Output the (X, Y) coordinate of the center of the cell containing the given text.  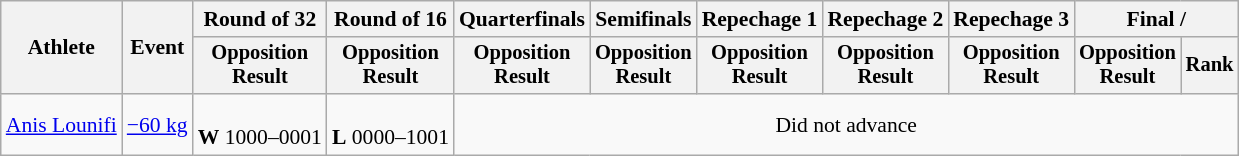
Rank (1210, 66)
L 0000–1001 (390, 124)
Athlete (62, 48)
Final / (1156, 19)
Round of 32 (260, 19)
Repechage 3 (1011, 19)
W 1000–0001 (260, 124)
−60 kg (158, 124)
Repechage 1 (760, 19)
Semifinals (644, 19)
Anis Lounifi (62, 124)
Repechage 2 (885, 19)
Round of 16 (390, 19)
Quarterfinals (522, 19)
Did not advance (846, 124)
Event (158, 48)
